Locate the cell with the specified text and output its (X, Y) center coordinate. 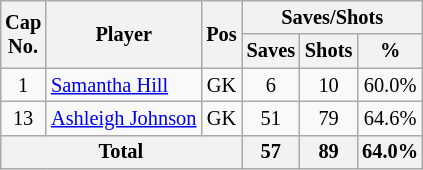
Samantha Hill (124, 85)
79 (328, 118)
Shots (328, 51)
Pos (221, 34)
57 (271, 152)
6 (271, 85)
Ashleigh Johnson (124, 118)
Player (124, 34)
10 (328, 85)
Total (120, 152)
% (390, 51)
51 (271, 118)
64.0% (390, 152)
64.6% (390, 118)
1 (23, 85)
Saves/Shots (332, 17)
13 (23, 118)
Saves (271, 51)
60.0% (390, 85)
CapNo. (23, 34)
89 (328, 152)
